Return the [X, Y] coordinate for the center point of the cell that contains the specified text.  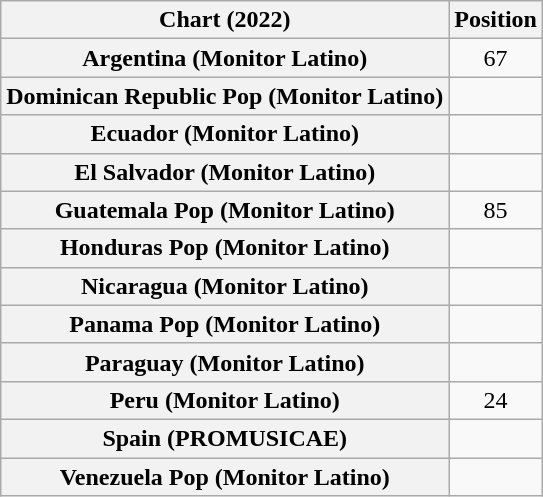
Position [496, 20]
Honduras Pop (Monitor Latino) [225, 248]
67 [496, 58]
Spain (PROMUSICAE) [225, 438]
85 [496, 210]
24 [496, 400]
Peru (Monitor Latino) [225, 400]
Chart (2022) [225, 20]
Nicaragua (Monitor Latino) [225, 286]
Guatemala Pop (Monitor Latino) [225, 210]
Ecuador (Monitor Latino) [225, 134]
Paraguay (Monitor Latino) [225, 362]
Panama Pop (Monitor Latino) [225, 324]
El Salvador (Monitor Latino) [225, 172]
Venezuela Pop (Monitor Latino) [225, 477]
Dominican Republic Pop (Monitor Latino) [225, 96]
Argentina (Monitor Latino) [225, 58]
